Capture the cell that displays the provided text and extract its (x, y) central coordinate. 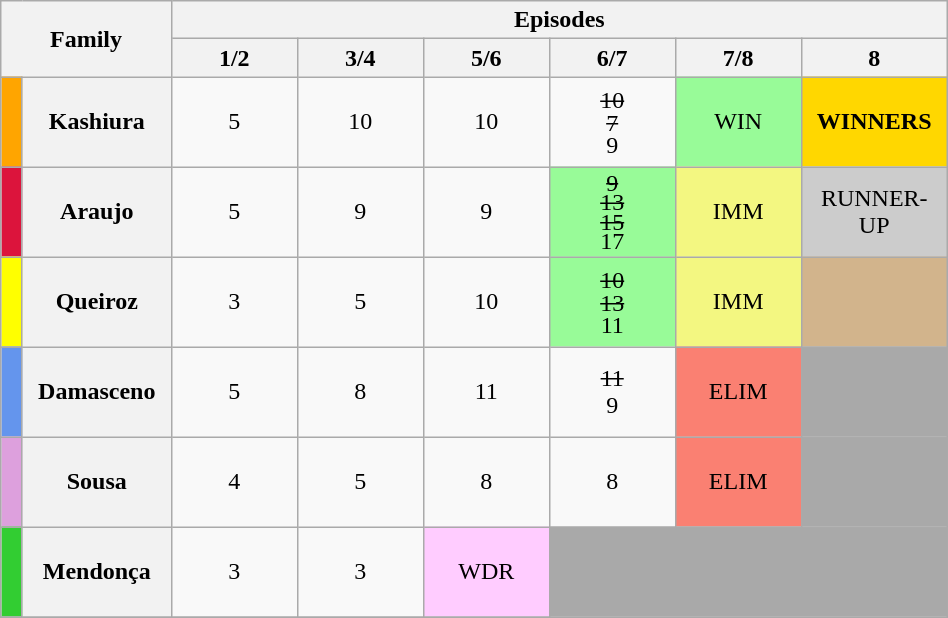
1/2 (234, 58)
Queiroz (96, 302)
Araujo (96, 212)
6/7 (612, 58)
WIN (738, 122)
119 (612, 392)
Damasceno (96, 392)
101311 (612, 302)
Kashiura (96, 122)
WINNERS (874, 122)
9131517 (612, 212)
11 (486, 392)
5/6 (486, 58)
3/4 (360, 58)
WDR (486, 572)
7/8 (738, 58)
Episodes (559, 20)
Mendonça (96, 572)
Sousa (96, 482)
RUNNER-UP (874, 212)
Family (86, 39)
1079 (612, 122)
4 (234, 482)
